Return (X, Y) of the center of cell containing provided text 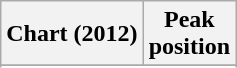
Peakposition (189, 34)
Chart (2012) (72, 34)
